Detect which cell encompasses the target text, then output its [X, Y] center coordinate. 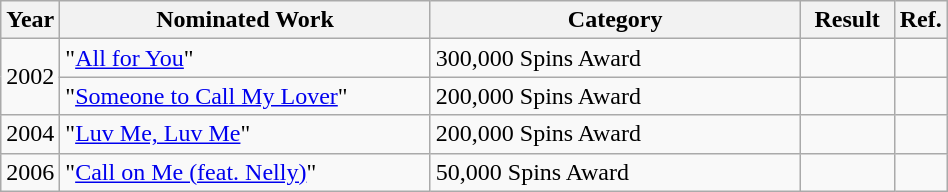
50,000 Spins Award [615, 172]
Nominated Work [245, 20]
"All for You" [245, 58]
Ref. [920, 20]
2004 [30, 134]
2002 [30, 77]
Category [615, 20]
"Someone to Call My Lover" [245, 96]
"Call on Me (feat. Nelly)" [245, 172]
"Luv Me, Luv Me" [245, 134]
300,000 Spins Award [615, 58]
Result [847, 20]
2006 [30, 172]
Year [30, 20]
